Find where the given text appears and provide that cell's center as (X, Y) coordinate. 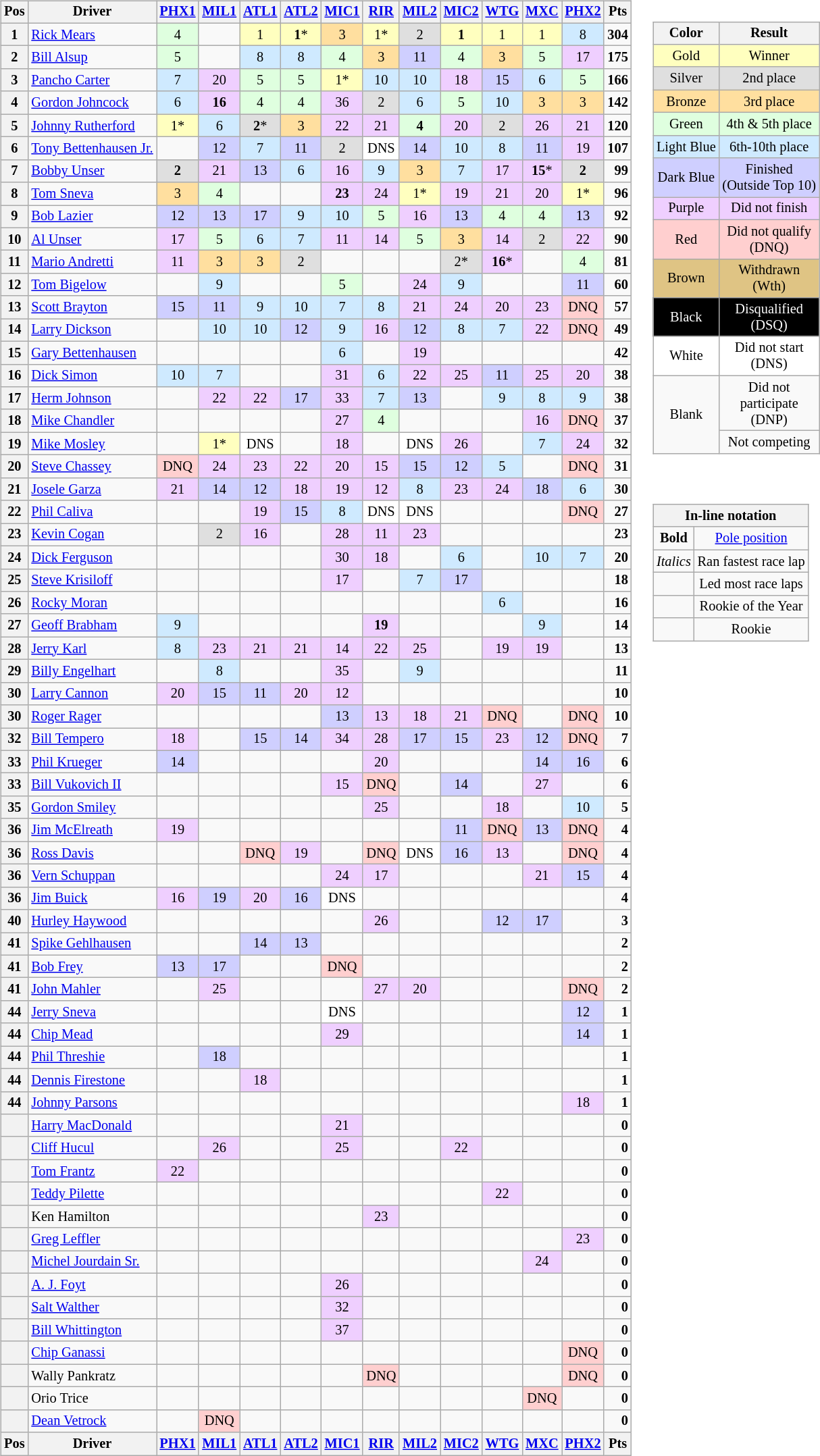
Red (686, 239)
304 (617, 34)
Greg Leffler (92, 1239)
Silver (686, 78)
Bill Vukovich II (92, 785)
In-line notation (731, 516)
175 (617, 57)
57 (617, 307)
Winner (769, 56)
Johnny Rutherford (92, 126)
Dick Ferguson (92, 557)
Italics (674, 561)
40 (14, 921)
Bronze (686, 101)
81 (617, 262)
Brown (686, 278)
Phil Caliva (92, 512)
16* (503, 262)
Steve Krisiloff (92, 580)
Bob Lazier (92, 217)
Green (686, 124)
Did not qualify(DNQ) (769, 239)
Teddy Pilette (92, 1194)
99 (617, 171)
Withdrawn(Wth) (769, 278)
Wally Pankratz (92, 1376)
Blank (686, 415)
Mike Chandler (92, 421)
A. J. Foyt (92, 1284)
Pancho Carter (92, 80)
Cliff Hucul (92, 1148)
Jim Buick (92, 898)
Pole position (751, 538)
Result (769, 33)
Not competing (769, 442)
Chip Mead (92, 1035)
Led most race laps (751, 584)
Gordon Johncock (92, 103)
Michel Jourdain Sr. (92, 1262)
Geoff Brabham (92, 625)
Gary Bettenhausen (92, 353)
34 (342, 739)
Dean Vetrock (92, 1421)
Purple (686, 209)
Rookie of the Year (751, 606)
Finished(Outside Top 10) (769, 178)
Kevin Cogan (92, 535)
Harry MacDonald (92, 1126)
Spike Gehlhausen (92, 944)
107 (617, 149)
6th-10th place (769, 147)
Larry Cannon (92, 694)
Bill Alsup (92, 57)
Dark Blue (686, 178)
Josele Garza (92, 489)
Color (686, 33)
60 (617, 285)
Hurley Haywood (92, 921)
49 (617, 330)
Black (686, 317)
Disqualified(DSQ) (769, 317)
Johnny Parsons (92, 1103)
Roger Rager (92, 717)
Vern Schuppan (92, 876)
Tom Bigelow (92, 285)
Tom Frantz (92, 1171)
Bill Whittington (92, 1330)
Tom Sneva (92, 194)
96 (617, 194)
Did not finish (769, 209)
3rd place (769, 101)
White (686, 356)
Bob Frey (92, 966)
15* (542, 171)
Billy Engelhart (92, 671)
Rookie (751, 629)
Bold (674, 538)
Salt Walther (92, 1307)
Gold (686, 56)
120 (617, 126)
2nd place (769, 78)
Jerry Karl (92, 648)
Did not start(DNS) (769, 356)
Mario Andretti (92, 262)
John Mahler (92, 989)
Chip Ganassi (92, 1353)
166 (617, 80)
Mike Mosley (92, 444)
Light Blue (686, 147)
Herm Johnson (92, 398)
90 (617, 239)
Steve Chassey (92, 467)
Scott Brayton (92, 307)
Ran fastest race lap (751, 561)
Phil Threshie (92, 1058)
Jim McElreath (92, 830)
Bill Tempero (92, 739)
142 (617, 103)
Tony Bettenhausen Jr. (92, 149)
Al Unser (92, 239)
Phil Krueger (92, 762)
Jerry Sneva (92, 1012)
Dick Simon (92, 375)
Ken Hamilton (92, 1216)
Gordon Smiley (92, 808)
Dennis Firestone (92, 1080)
Did notparticipate(DNP) (769, 403)
Rick Mears (92, 34)
42 (617, 353)
Ross Davis (92, 853)
92 (617, 217)
4th & 5th place (769, 124)
Rocky Moran (92, 603)
Larry Dickson (92, 330)
Bobby Unser (92, 171)
Orio Trice (92, 1399)
